From the cell containing the given text, extract its center point as (x, y) coordinate. 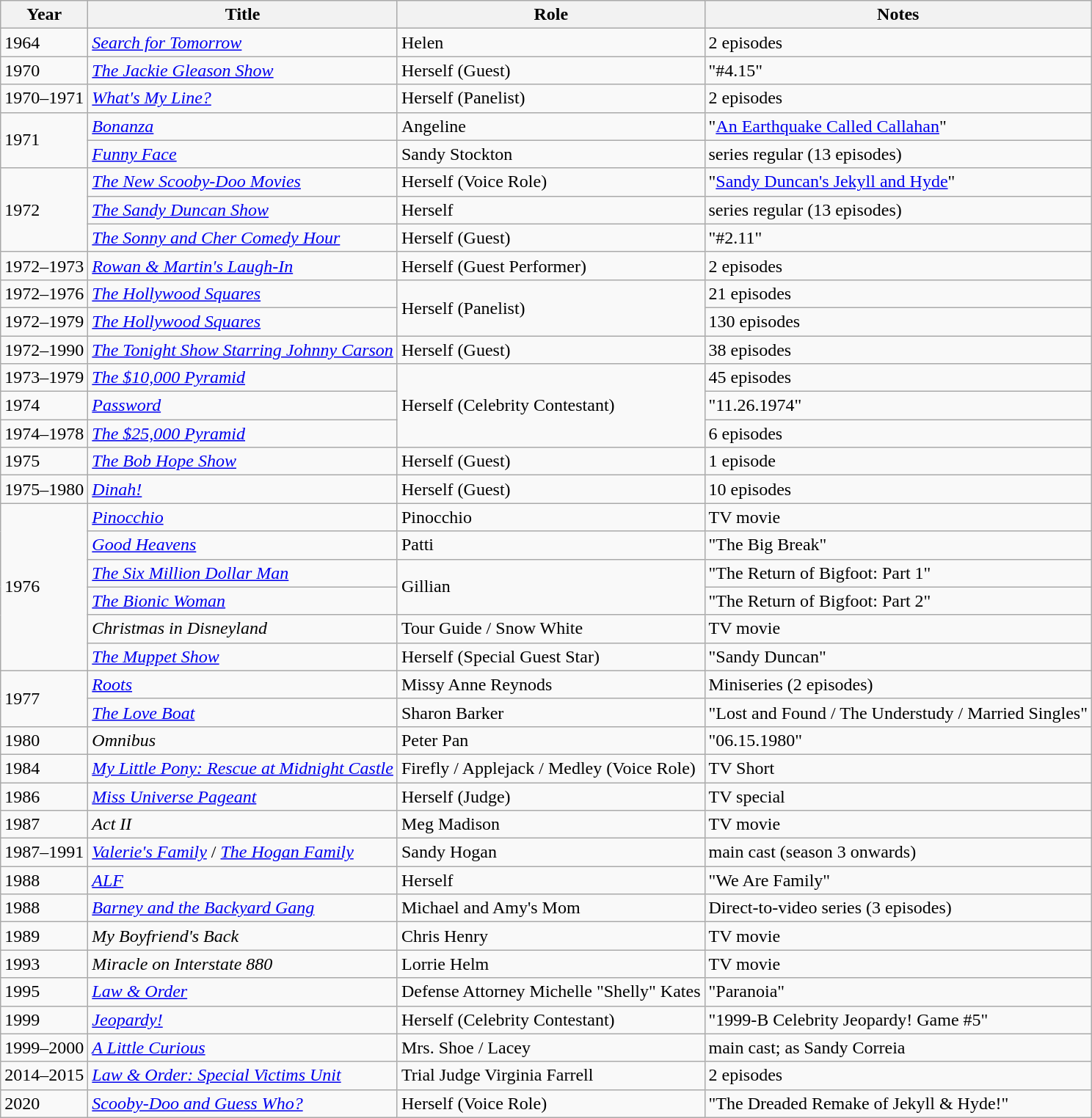
The Sandy Duncan Show (243, 210)
"The Big Break" (898, 545)
My Boyfriend's Back (243, 936)
Patti (550, 545)
1970 (44, 70)
The Six Million Dollar Man (243, 573)
Firefly / Applejack / Medley (Voice Role) (550, 768)
The $10,000 Pyramid (243, 378)
1984 (44, 768)
Miss Universe Pageant (243, 796)
Notes (898, 15)
Herself (Judge) (550, 796)
"The Return of Bigfoot: Part 1" (898, 573)
Chris Henry (550, 936)
My Little Pony: Rescue at Midnight Castle (243, 768)
1 episode (898, 461)
Act II (243, 825)
Law & Order (243, 992)
The $25,000 Pyramid (243, 434)
Meg Madison (550, 825)
6 episodes (898, 434)
Roots (243, 684)
Angeline (550, 126)
1995 (44, 992)
Dinah! (243, 489)
38 episodes (898, 350)
TV Short (898, 768)
The Bob Hope Show (243, 461)
Title (243, 15)
45 episodes (898, 378)
Valerie's Family / The Hogan Family (243, 852)
Omnibus (243, 740)
Scooby-Doo and Guess Who? (243, 1103)
1976 (44, 587)
main cast; as Sandy Correia (898, 1048)
Miracle on Interstate 880 (243, 964)
Peter Pan (550, 740)
The Muppet Show (243, 657)
Helen (550, 43)
1980 (44, 740)
Year (44, 15)
1972–1973 (44, 266)
Michael and Amy's Mom (550, 908)
Search for Tomorrow (243, 43)
1975–1980 (44, 489)
Law & Order: Special Victims Unit (243, 1075)
The Love Boat (243, 712)
1989 (44, 936)
Herself (Special Guest Star) (550, 657)
1964 (44, 43)
Herself (Guest Performer) (550, 266)
1970–1971 (44, 98)
"Sandy Duncan" (898, 657)
1973–1979 (44, 378)
"We Are Family" (898, 880)
The Bionic Woman (243, 601)
The Jackie Gleason Show (243, 70)
"An Earthquake Called Callahan" (898, 126)
2014–2015 (44, 1075)
Defense Attorney Michelle "Shelly" Kates (550, 992)
1972 (44, 210)
Tour Guide / Snow White (550, 629)
"11.26.1974" (898, 406)
"The Dreaded Remake of Jekyll & Hyde!" (898, 1103)
1986 (44, 796)
"#4.15" (898, 70)
Mrs. Shoe / Lacey (550, 1048)
A Little Curious (243, 1048)
main cast (season 3 onwards) (898, 852)
Sandy Hogan (550, 852)
1975 (44, 461)
1999–2000 (44, 1048)
What's My Line? (243, 98)
ALF (243, 880)
The New Scooby-Doo Movies (243, 182)
1999 (44, 1020)
1987 (44, 825)
Funny Face (243, 154)
Trial Judge Virginia Farrell (550, 1075)
Gillian (550, 587)
"Paranoia" (898, 992)
"#2.11" (898, 238)
Christmas in Disneyland (243, 629)
1972–1990 (44, 350)
1974–1978 (44, 434)
1972–1976 (44, 293)
Jeopardy! (243, 1020)
TV special (898, 796)
Good Heavens (243, 545)
"Lost and Found / The Understudy / Married Singles" (898, 712)
Role (550, 15)
Lorrie Helm (550, 964)
21 episodes (898, 293)
1972–1979 (44, 321)
Password (243, 406)
2020 (44, 1103)
1993 (44, 964)
"The Return of Bigfoot: Part 2" (898, 601)
Bonanza (243, 126)
Missy Anne Reynods (550, 684)
Sharon Barker (550, 712)
Miniseries (2 episodes) (898, 684)
10 episodes (898, 489)
The Sonny and Cher Comedy Hour (243, 238)
"06.15.1980" (898, 740)
"Sandy Duncan's Jekyll and Hyde" (898, 182)
Direct-to-video series (3 episodes) (898, 908)
1977 (44, 698)
"1999-B Celebrity Jeopardy! Game #5" (898, 1020)
The Tonight Show Starring Johnny Carson (243, 350)
Barney and the Backyard Gang (243, 908)
Rowan & Martin's Laugh-In (243, 266)
1987–1991 (44, 852)
130 episodes (898, 321)
1974 (44, 406)
1971 (44, 140)
Sandy Stockton (550, 154)
